Locate the cell with the specified text and output its [X, Y] center coordinate. 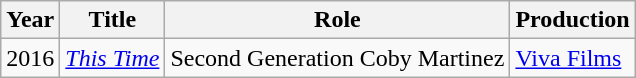
This Time [112, 58]
2016 [30, 58]
Production [572, 20]
Role [338, 20]
Year [30, 20]
Viva Films [572, 58]
Title [112, 20]
Second Generation Coby Martinez [338, 58]
